Locate the cell with the specified text and output its (x, y) center coordinate. 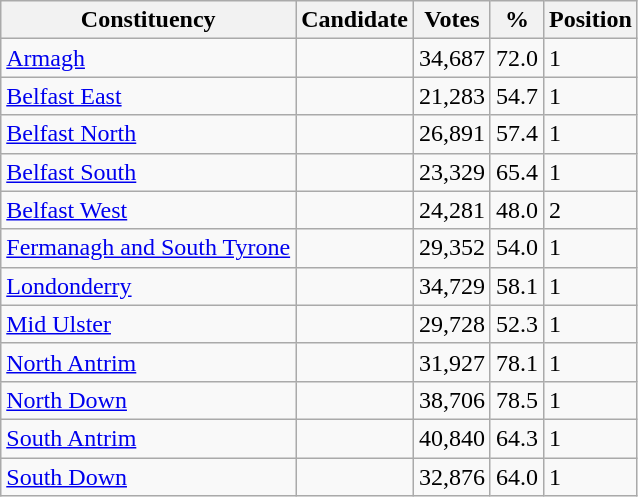
Mid Ulster (148, 324)
Candidate (355, 20)
26,891 (452, 134)
29,728 (452, 324)
78.5 (516, 400)
Armagh (148, 58)
32,876 (452, 477)
South Down (148, 477)
52.3 (516, 324)
34,687 (452, 58)
Belfast East (148, 96)
Belfast North (148, 134)
Belfast South (148, 172)
34,729 (452, 286)
40,840 (452, 438)
29,352 (452, 248)
Belfast West (148, 210)
Votes (452, 20)
North Antrim (148, 362)
54.0 (516, 248)
78.1 (516, 362)
72.0 (516, 58)
Position (591, 20)
2 (591, 210)
21,283 (452, 96)
54.7 (516, 96)
58.1 (516, 286)
23,329 (452, 172)
Constituency (148, 20)
65.4 (516, 172)
Fermanagh and South Tyrone (148, 248)
31,927 (452, 362)
48.0 (516, 210)
57.4 (516, 134)
North Down (148, 400)
Londonderry (148, 286)
38,706 (452, 400)
64.0 (516, 477)
64.3 (516, 438)
South Antrim (148, 438)
24,281 (452, 210)
% (516, 20)
